Identify which cell holds the provided text, then report its [x, y] central coordinate. 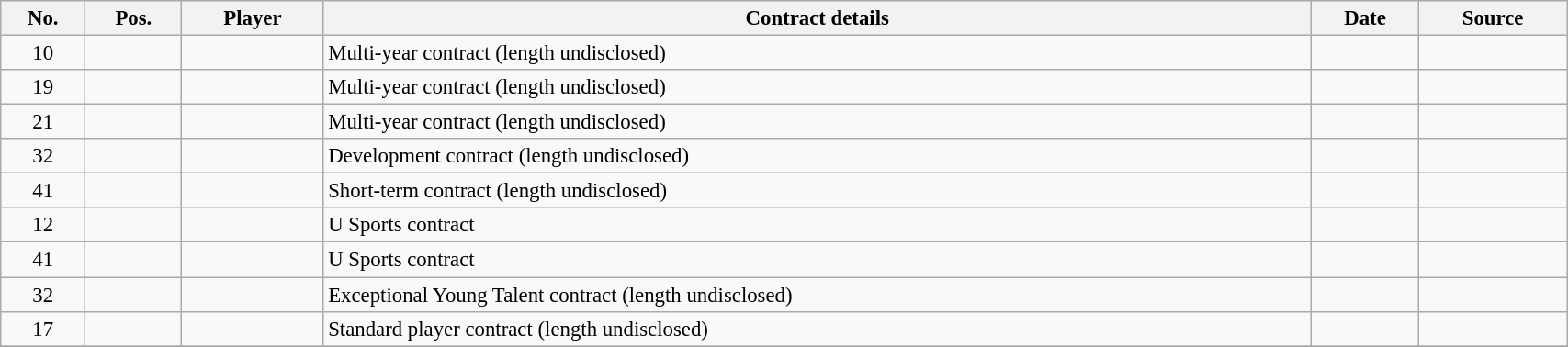
Date [1365, 18]
Exceptional Young Talent contract (length undisclosed) [818, 295]
17 [43, 329]
Player [253, 18]
Source [1494, 18]
12 [43, 225]
Pos. [134, 18]
Short-term contract (length undisclosed) [818, 191]
21 [43, 122]
10 [43, 53]
Contract details [818, 18]
Development contract (length undisclosed) [818, 156]
No. [43, 18]
19 [43, 87]
Standard player contract (length undisclosed) [818, 329]
